Return [X, Y] of the center of cell containing provided text 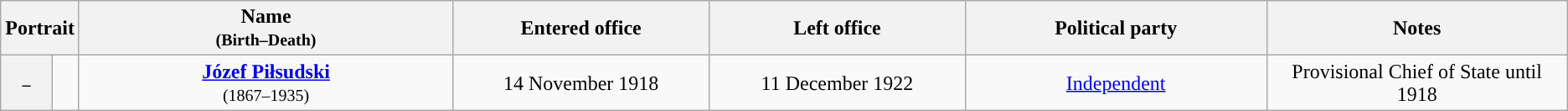
Name(Birth–Death) [266, 29]
Entered office [581, 29]
Notes [1417, 29]
Portrait [40, 29]
11 December 1922 [838, 82]
Independent [1116, 82]
– [27, 82]
Józef Piłsudski(1867–1935) [266, 82]
Left office [838, 29]
Provisional Chief of State until 1918 [1417, 82]
Political party [1116, 29]
14 November 1918 [581, 82]
